Scan for the cell matching the given text and deliver its [x, y] coordinate at center. 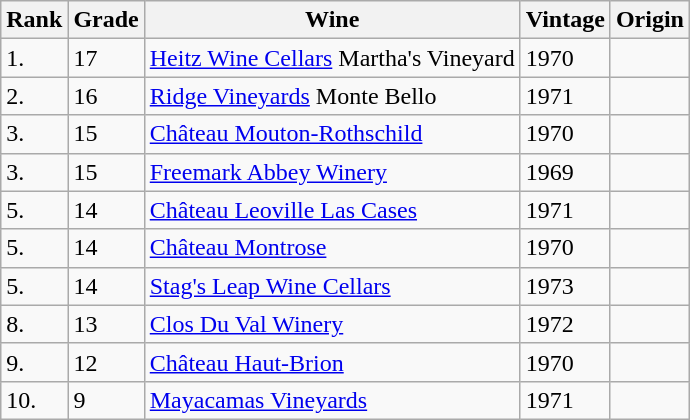
Stag's Leap Wine Cellars [332, 286]
Château Mouton-Rothschild [332, 134]
1973 [565, 286]
13 [106, 324]
Château Leoville Las Cases [332, 210]
Wine [332, 20]
Vintage [565, 20]
9 [106, 400]
12 [106, 362]
Château Haut-Brion [332, 362]
Clos Du Val Winery [332, 324]
1. [34, 58]
8. [34, 324]
16 [106, 96]
1969 [565, 172]
Origin [650, 20]
10. [34, 400]
Freemark Abbey Winery [332, 172]
2. [34, 96]
Mayacamas Vineyards [332, 400]
Heitz Wine Cellars Martha's Vineyard [332, 58]
17 [106, 58]
9. [34, 362]
Grade [106, 20]
Rank [34, 20]
1972 [565, 324]
Ridge Vineyards Monte Bello [332, 96]
Château Montrose [332, 248]
